Locate the cell with the specified text and output its (X, Y) center coordinate. 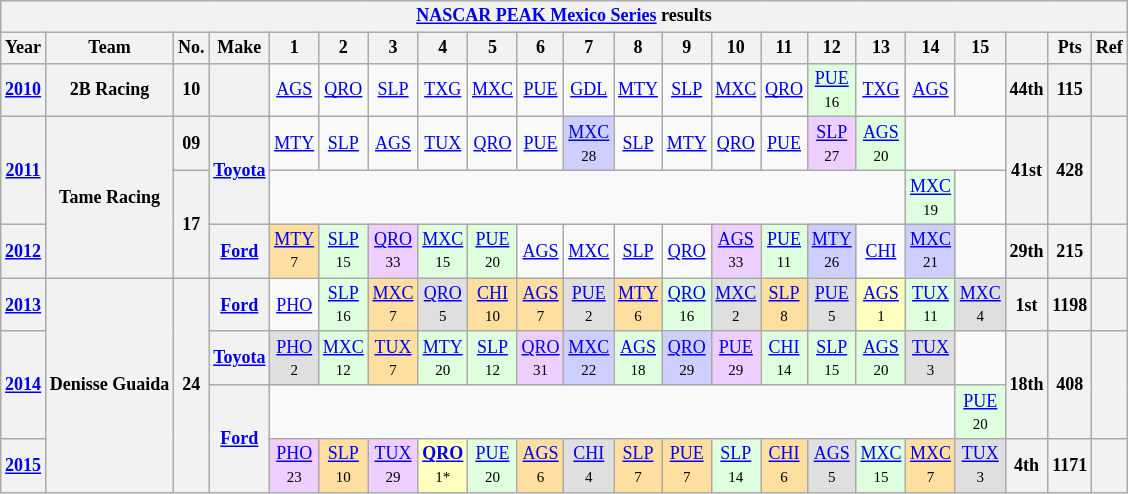
4th (1026, 466)
QRO5 (443, 305)
4 (443, 48)
2 (344, 48)
QRO1* (443, 466)
GDL (589, 90)
Ref (1109, 48)
SLP12 (493, 358)
MXC19 (931, 197)
24 (192, 386)
1st (1026, 305)
5 (493, 48)
AGS33 (736, 251)
CHI10 (493, 305)
PUE2 (589, 305)
Denisse Guaida (109, 386)
AGS1 (881, 305)
12 (832, 48)
SLP27 (832, 144)
TUX11 (931, 305)
15 (980, 48)
Tame Racing (109, 198)
CHI6 (784, 466)
MXC2 (736, 305)
CHI (881, 251)
41st (1026, 170)
3 (393, 48)
AGS18 (638, 358)
TUX29 (393, 466)
QRO33 (393, 251)
MXC22 (589, 358)
18th (1026, 384)
PHO23 (294, 466)
MTY26 (832, 251)
2012 (24, 251)
2013 (24, 305)
MXC21 (931, 251)
MTY6 (638, 305)
QRO31 (540, 358)
QRO16 (686, 305)
SLP7 (638, 466)
AGS7 (540, 305)
Year (24, 48)
SLP10 (344, 466)
NASCAR PEAK Mexico Series results (564, 16)
SLP14 (736, 466)
2010 (24, 90)
PUE29 (736, 358)
11 (784, 48)
408 (1070, 384)
SLP16 (344, 305)
Team (109, 48)
PUE5 (832, 305)
MTY20 (443, 358)
2015 (24, 466)
PHO (294, 305)
PUE7 (686, 466)
115 (1070, 90)
2011 (24, 170)
44th (1026, 90)
TUX7 (393, 358)
09 (192, 144)
TUX (443, 144)
1171 (1070, 466)
2014 (24, 384)
PUE11 (784, 251)
2B Racing (109, 90)
1198 (1070, 305)
AGS6 (540, 466)
29th (1026, 251)
6 (540, 48)
MXC28 (589, 144)
14 (931, 48)
7 (589, 48)
1 (294, 48)
13 (881, 48)
PUE16 (832, 90)
CHI14 (784, 358)
MXC12 (344, 358)
8 (638, 48)
MXC4 (980, 305)
PHO2 (294, 358)
AGS5 (832, 466)
Pts (1070, 48)
CHI4 (589, 466)
Make (240, 48)
17 (192, 224)
MTY7 (294, 251)
QRO29 (686, 358)
9 (686, 48)
SLP8 (784, 305)
No. (192, 48)
428 (1070, 170)
215 (1070, 251)
